Scan for the cell matching the given text and deliver its (x, y) coordinate at center. 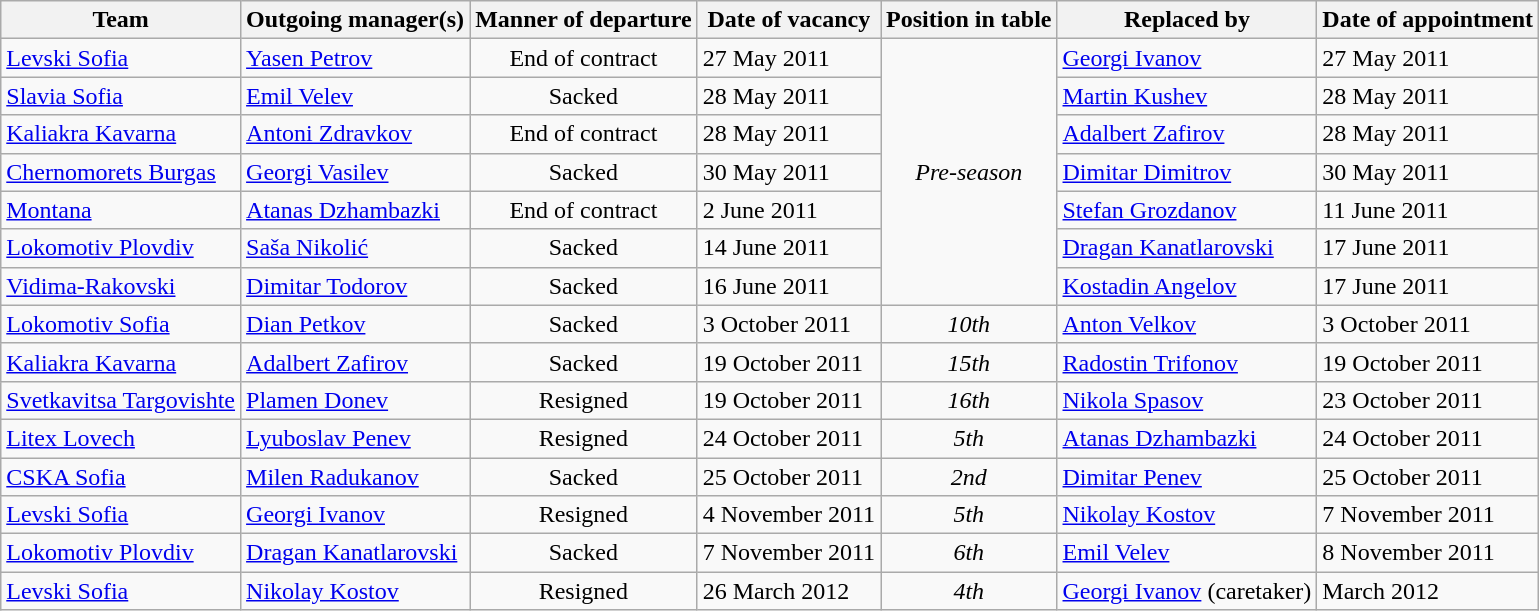
2 June 2011 (788, 210)
Date of appointment (1428, 20)
Nikola Spasov (1187, 400)
14 June 2011 (788, 248)
Stefan Grozdanov (1187, 210)
Replaced by (1187, 20)
Manner of departure (584, 20)
CSKA Sofia (121, 477)
8 November 2011 (1428, 553)
4 November 2011 (788, 515)
Georgi Vasilev (356, 172)
Lyuboslav Penev (356, 438)
Team (121, 20)
Dian Petkov (356, 324)
Plamen Donev (356, 400)
Martin Kushev (1187, 96)
Kostadin Angelov (1187, 286)
Montana (121, 210)
Date of vacancy (788, 20)
Slavia Sofia (121, 96)
Milen Radukanov (356, 477)
26 March 2012 (788, 591)
Anton Velkov (1187, 324)
Svetkavitsa Targovishte (121, 400)
Vidima-Rakovski (121, 286)
Dimitar Dimitrov (1187, 172)
Antoni Zdravkov (356, 134)
Dimitar Penev (1187, 477)
Georgi Ivanov (caretaker) (1187, 591)
15th (969, 362)
2nd (969, 477)
Dimitar Todorov (356, 286)
Litex Lovech (121, 438)
Outgoing manager(s) (356, 20)
Saša Nikolić (356, 248)
Radostin Trifonov (1187, 362)
11 June 2011 (1428, 210)
16th (969, 400)
Chernomorets Burgas (121, 172)
6th (969, 553)
Yasen Petrov (356, 58)
4th (969, 591)
16 June 2011 (788, 286)
Position in table (969, 20)
March 2012 (1428, 591)
Lokomotiv Sofia (121, 324)
23 October 2011 (1428, 400)
10th (969, 324)
Pre-season (969, 172)
